Return the (X, Y) coordinate for the center point of the cell that contains the specified text.  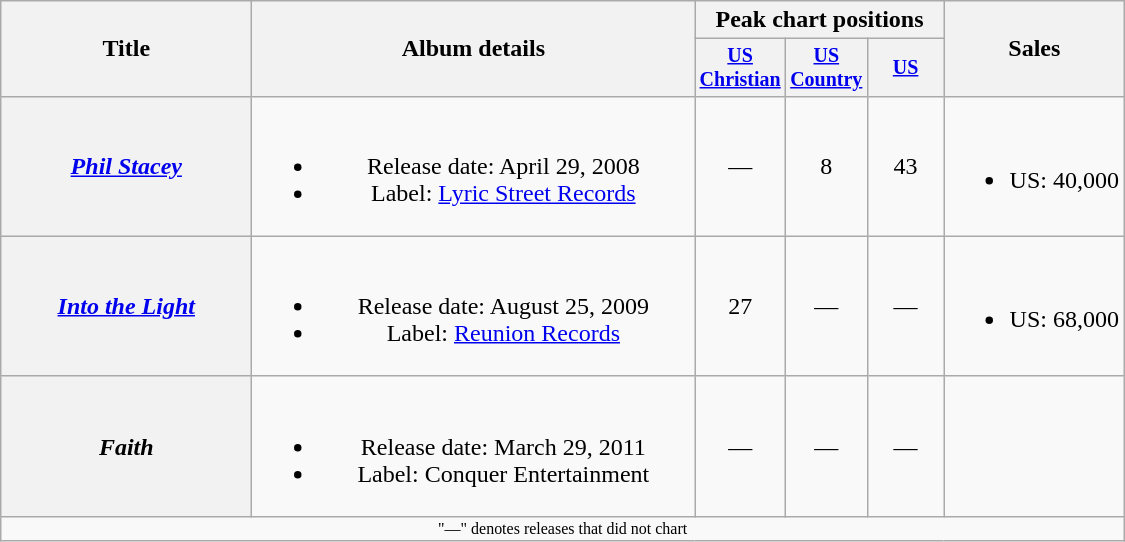
Phil Stacey (126, 166)
27 (740, 306)
US Christian (740, 68)
Release date: August 25, 2009Label: Reunion Records (474, 306)
US (906, 68)
Release date: April 29, 2008Label: Lyric Street Records (474, 166)
Title (126, 49)
Into the Light (126, 306)
US: 68,000 (1034, 306)
US: 40,000 (1034, 166)
Faith (126, 446)
"—" denotes releases that did not chart (563, 528)
43 (906, 166)
Release date: March 29, 2011Label: Conquer Entertainment (474, 446)
US Country (826, 68)
Album details (474, 49)
8 (826, 166)
Sales (1034, 49)
Peak chart positions (820, 20)
